Extract the (x, y) coordinate from the center of the cell holding the provided text.  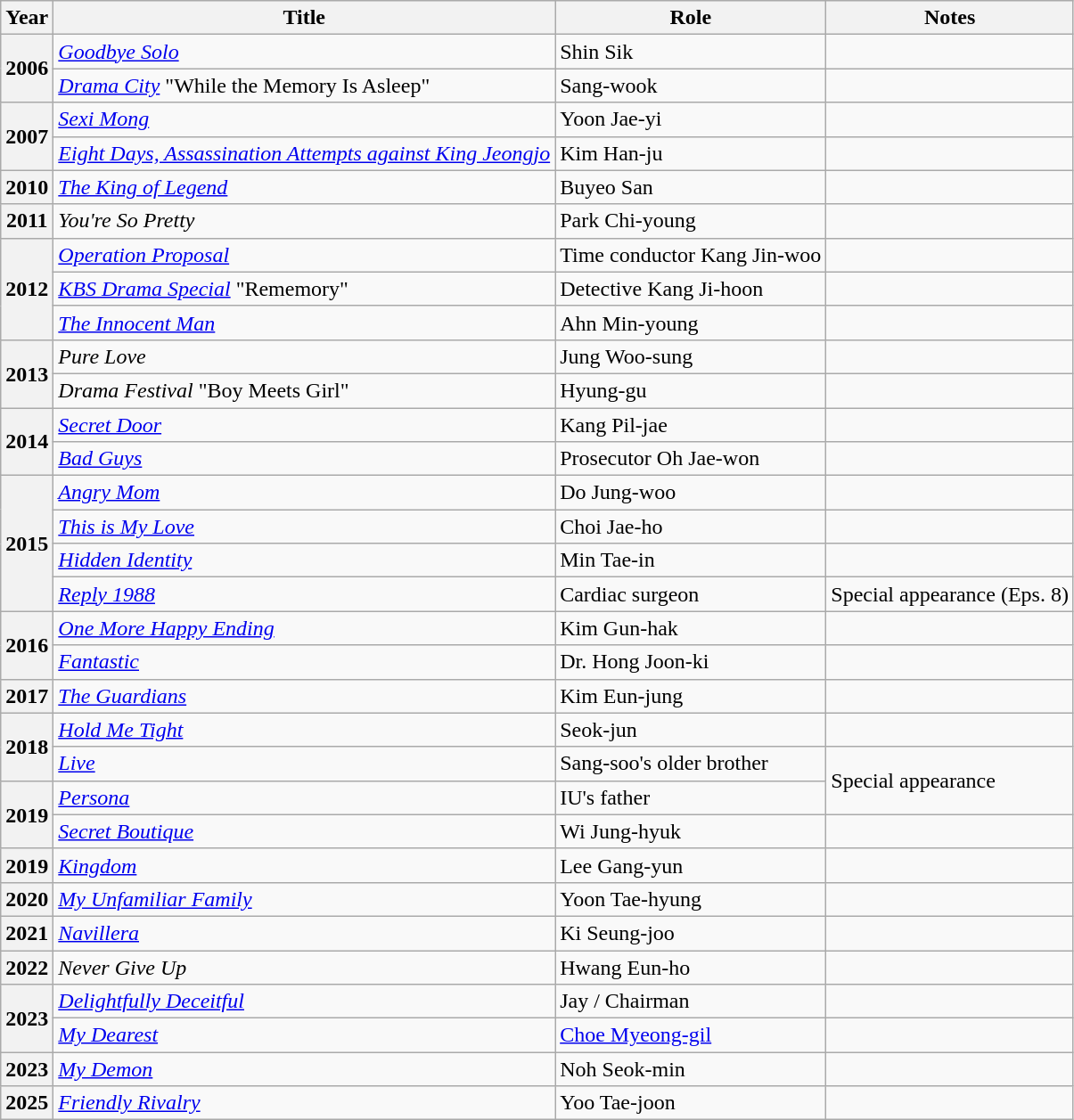
2014 (27, 442)
Operation Proposal (305, 255)
Live (305, 764)
2017 (27, 696)
2016 (27, 645)
Seok-jun (691, 730)
Prosecutor Oh Jae-won (691, 459)
Never Give Up (305, 967)
Hwang Eun-ho (691, 967)
Dr. Hong Joon-ki (691, 662)
Sang-wook (691, 86)
Park Chi-young (691, 221)
Special appearance (Eps. 8) (950, 594)
Reply 1988 (305, 594)
2007 (27, 136)
Hyung-gu (691, 390)
Goodbye Solo (305, 52)
Special appearance (950, 781)
Title (305, 18)
2020 (27, 899)
One More Happy Ending (305, 628)
Fantastic (305, 662)
2021 (27, 933)
Kim Han-ju (691, 153)
My Dearest (305, 1035)
Buyeo San (691, 187)
2012 (27, 289)
2015 (27, 544)
Role (691, 18)
Yoon Tae-hyung (691, 899)
My Demon (305, 1069)
Delightfully Deceitful (305, 1001)
Sang-soo's older brother (691, 764)
Kim Gun-hak (691, 628)
Do Jung-woo (691, 493)
Drama City "While the Memory Is Asleep" (305, 86)
The Guardians (305, 696)
Pure Love (305, 356)
Shin Sik (691, 52)
Noh Seok-min (691, 1069)
Hidden Identity (305, 560)
Yoo Tae-joon (691, 1103)
Friendly Rivalry (305, 1103)
Angry Mom (305, 493)
Secret Door (305, 425)
This is My Love (305, 527)
Sexi Mong (305, 119)
Jay / Chairman (691, 1001)
Ki Seung-joo (691, 933)
My Unfamiliar Family (305, 899)
Eight Days, Assassination Attempts against King Jeongjo (305, 153)
Wi Jung-hyuk (691, 831)
Kingdom (305, 865)
The King of Legend (305, 187)
You're So Pretty (305, 221)
Navillera (305, 933)
Yoon Jae-yi (691, 119)
Persona (305, 797)
Ahn Min-young (691, 323)
Year (27, 18)
2018 (27, 747)
IU's father (691, 797)
Kim Eun-jung (691, 696)
Cardiac surgeon (691, 594)
2010 (27, 187)
KBS Drama Special "Rememory" (305, 289)
Jung Woo-sung (691, 356)
Min Tae-in (691, 560)
2011 (27, 221)
Hold Me Tight (305, 730)
2022 (27, 967)
Time conductor Kang Jin-woo (691, 255)
2006 (27, 69)
Detective Kang Ji-hoon (691, 289)
2025 (27, 1103)
Notes (950, 18)
Kang Pil-jae (691, 425)
Drama Festival "Boy Meets Girl" (305, 390)
Choe Myeong-gil (691, 1035)
Choi Jae-ho (691, 527)
Lee Gang-yun (691, 865)
2013 (27, 373)
The Innocent Man (305, 323)
Bad Guys (305, 459)
Secret Boutique (305, 831)
